Capture the cell that displays the provided text and extract its (X, Y) central coordinate. 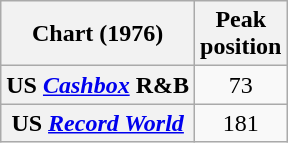
181 (241, 123)
US Cashbox R&B (98, 85)
Peakposition (241, 34)
73 (241, 85)
US Record World (98, 123)
Chart (1976) (98, 34)
